Detect which cell encompasses the target text, then output its (X, Y) center coordinate. 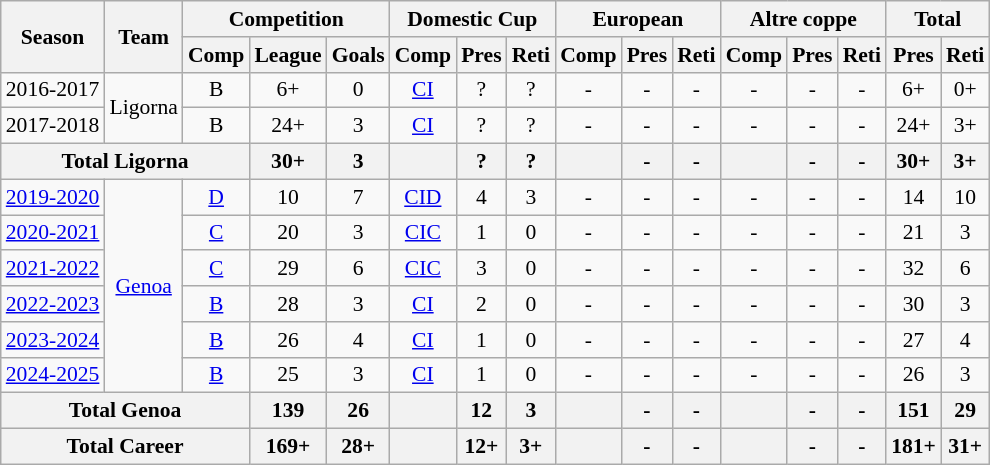
151 (914, 411)
25 (288, 375)
14 (914, 197)
Goals (358, 55)
Total Genoa (126, 411)
2 (481, 304)
2016-2017 (53, 90)
D (216, 197)
Season (53, 36)
7 (358, 197)
Team (143, 36)
21 (914, 233)
Competition (286, 19)
32 (914, 269)
31+ (965, 447)
Domestic Cup (472, 19)
169+ (288, 447)
2022-2023 (53, 304)
Genoa (143, 286)
27 (914, 340)
20 (288, 233)
Ligorna (143, 108)
2021-2022 (53, 269)
Altre coppe (804, 19)
0+ (965, 90)
CID (424, 197)
28+ (358, 447)
European (638, 19)
Total (938, 19)
League (288, 55)
2017-2018 (53, 126)
12+ (481, 447)
2020-2021 (53, 233)
2024-2025 (53, 375)
28 (288, 304)
30 (914, 304)
2023-2024 (53, 340)
12 (481, 411)
139 (288, 411)
Total Career (126, 447)
2019-2020 (53, 197)
181+ (914, 447)
Total Ligorna (126, 162)
